Extract the (X, Y) coordinate from the center of the cell holding the provided text.  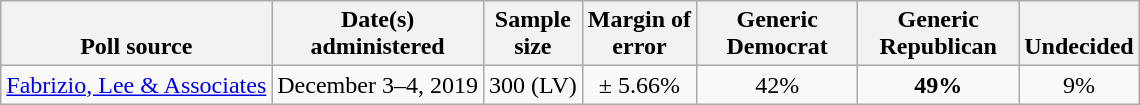
December 3–4, 2019 (378, 85)
49% (938, 85)
± 5.66% (639, 85)
9% (1079, 85)
Generic Republican (938, 34)
Undecided (1079, 34)
300 (LV) (532, 85)
Poll source (136, 34)
Generic Democrat (778, 34)
Fabrizio, Lee & Associates (136, 85)
42% (778, 85)
Date(s)administered (378, 34)
Samplesize (532, 34)
Margin oferror (639, 34)
